From the cell containing the given text, extract its center point as [X, Y] coordinate. 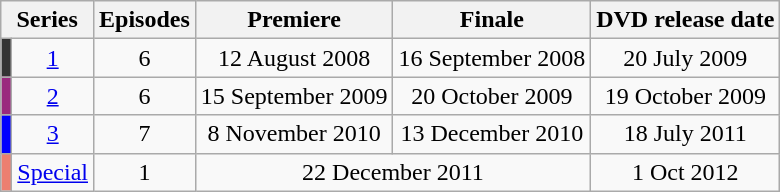
7 [145, 134]
8 November 2010 [294, 134]
Episodes [145, 20]
20 October 2009 [492, 96]
13 December 2010 [492, 134]
15 September 2009 [294, 96]
1 Oct 2012 [686, 172]
19 October 2009 [686, 96]
22 December 2011 [392, 172]
Series [48, 20]
Premiere [294, 20]
3 [53, 134]
Special [53, 172]
20 July 2009 [686, 58]
18 July 2011 [686, 134]
DVD release date [686, 20]
12 August 2008 [294, 58]
Finale [492, 20]
2 [53, 96]
16 September 2008 [492, 58]
